Extract the [X, Y] coordinate from the center of the cell holding the provided text.  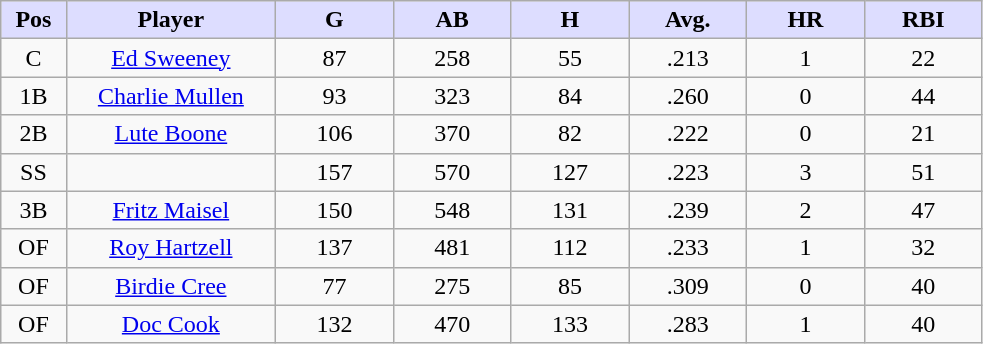
HR [806, 20]
G [335, 20]
.222 [688, 134]
112 [570, 248]
Ed Sweeney [170, 58]
131 [570, 210]
85 [570, 286]
3 [806, 172]
.260 [688, 96]
84 [570, 96]
.309 [688, 286]
87 [335, 58]
Charlie Mullen [170, 96]
SS [34, 172]
RBI [923, 20]
.213 [688, 58]
22 [923, 58]
Fritz Maisel [170, 210]
82 [570, 134]
Birdie Cree [170, 286]
1B [34, 96]
.233 [688, 248]
481 [452, 248]
93 [335, 96]
32 [923, 248]
157 [335, 172]
570 [452, 172]
Avg. [688, 20]
Player [170, 20]
323 [452, 96]
2 [806, 210]
21 [923, 134]
77 [335, 286]
133 [570, 324]
137 [335, 248]
H [570, 20]
47 [923, 210]
275 [452, 286]
132 [335, 324]
470 [452, 324]
.223 [688, 172]
55 [570, 58]
548 [452, 210]
Doc Cook [170, 324]
C [34, 58]
258 [452, 58]
Pos [34, 20]
51 [923, 172]
.283 [688, 324]
3B [34, 210]
370 [452, 134]
Lute Boone [170, 134]
.239 [688, 210]
127 [570, 172]
2B [34, 134]
150 [335, 210]
AB [452, 20]
106 [335, 134]
Roy Hartzell [170, 248]
44 [923, 96]
